Locate the cell with the specified text and output its [x, y] center coordinate. 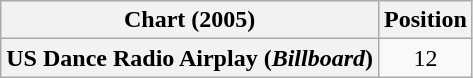
Position [426, 20]
12 [426, 58]
Chart (2005) [190, 20]
US Dance Radio Airplay (Billboard) [190, 58]
